Return [X, Y] of the center of cell containing provided text 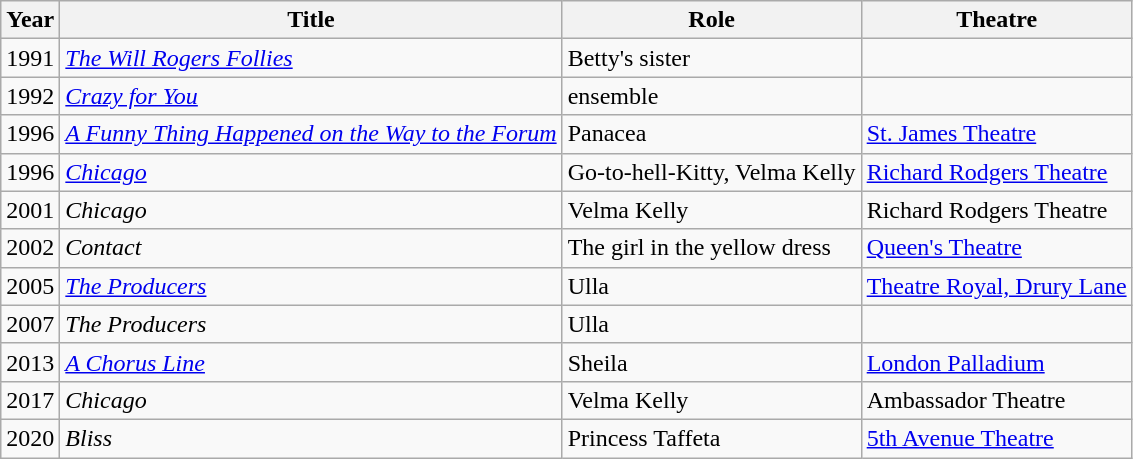
2007 [30, 324]
1991 [30, 58]
2017 [30, 400]
London Palladium [996, 362]
1992 [30, 96]
Theatre [996, 20]
Ambassador Theatre [996, 400]
Go-to-hell-Kitty, Velma Kelly [712, 172]
Bliss [311, 438]
Queen's Theatre [996, 248]
Theatre Royal, Drury Lane [996, 286]
Title [311, 20]
ensemble [712, 96]
2013 [30, 362]
A Funny Thing Happened on the Way to the Forum [311, 134]
2005 [30, 286]
Crazy for You [311, 96]
Betty's sister [712, 58]
Role [712, 20]
5th Avenue Theatre [996, 438]
Year [30, 20]
Contact [311, 248]
2001 [30, 210]
St. James Theatre [996, 134]
A Chorus Line [311, 362]
Princess Taffeta [712, 438]
2002 [30, 248]
The girl in the yellow dress [712, 248]
Panacea [712, 134]
The Will Rogers Follies [311, 58]
Sheila [712, 362]
2020 [30, 438]
